Locate the cell with the specified text and output its (X, Y) center coordinate. 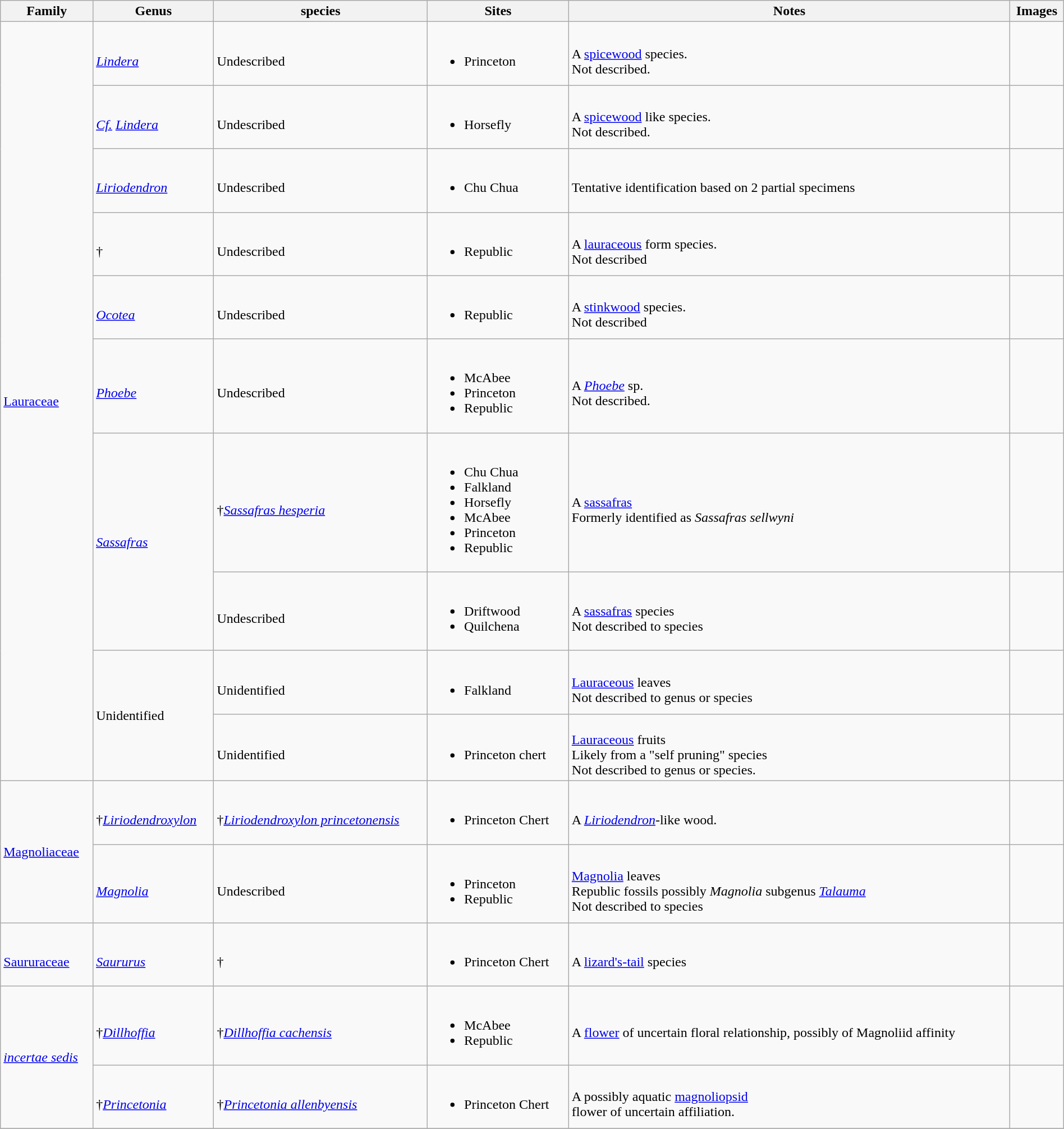
Chu ChuaFalklandHorseflyMcAbeePrincetonRepublic (498, 502)
A stinkwood species. Not described (789, 308)
Princeton chert (498, 747)
species (321, 11)
Lauraceae (47, 402)
Family (47, 11)
A spicewood like species.Not described. (789, 117)
A spicewood species.Not described. (789, 54)
†Sassafras hesperia (321, 502)
A sassafras speciesNot described to species (789, 611)
Images (1037, 11)
Chu Chua (498, 181)
Magnolia leaves Republic fossils possibly Magnolia subgenus Talauma Not described to species (789, 883)
McAbeePrincetonRepublic (498, 386)
Ocotea (154, 308)
Magnoliaceae (47, 852)
Lauraceous leavesNot described to genus or species (789, 682)
A lauraceous form species. Not described (789, 244)
†Princetonia allenbyensis (321, 1096)
Horsefly (498, 117)
A flower of uncertain floral relationship, possibly of Magnoliid affinity (789, 1026)
Tentative identification based on 2 partial specimens (789, 181)
McAbeeRepublic (498, 1026)
incertae sedis (47, 1057)
Cf. Lindera (154, 117)
Saururus (154, 955)
Genus (154, 11)
†Dillhoffia (154, 1026)
Lauraceous fruitsLikely from a "self pruning" speciesNot described to genus or species. (789, 747)
Lindera (154, 54)
A Phoebe sp. Not described. (789, 386)
A possibly aquatic magnoliopsid flower of uncertain affiliation. (789, 1096)
Sassafras (154, 541)
PrincetonRepublic (498, 883)
Princeton (498, 54)
Saururaceae (47, 955)
A lizard's-tail species (789, 955)
†Princetonia (154, 1096)
†Liriodendroxylon princetonensis (321, 813)
Phoebe (154, 386)
A Liriodendron-like wood. (789, 813)
Sites (498, 11)
Notes (789, 11)
DriftwoodQuilchena (498, 611)
Liriodendron (154, 181)
†Liriodendroxylon (154, 813)
A sassafrasFormerly identified as Sassafras sellwyni (789, 502)
†Dillhoffia cachensis (321, 1026)
Falkland (498, 682)
Magnolia (154, 883)
